Find where the given text appears and provide that cell's center as [x, y] coordinate. 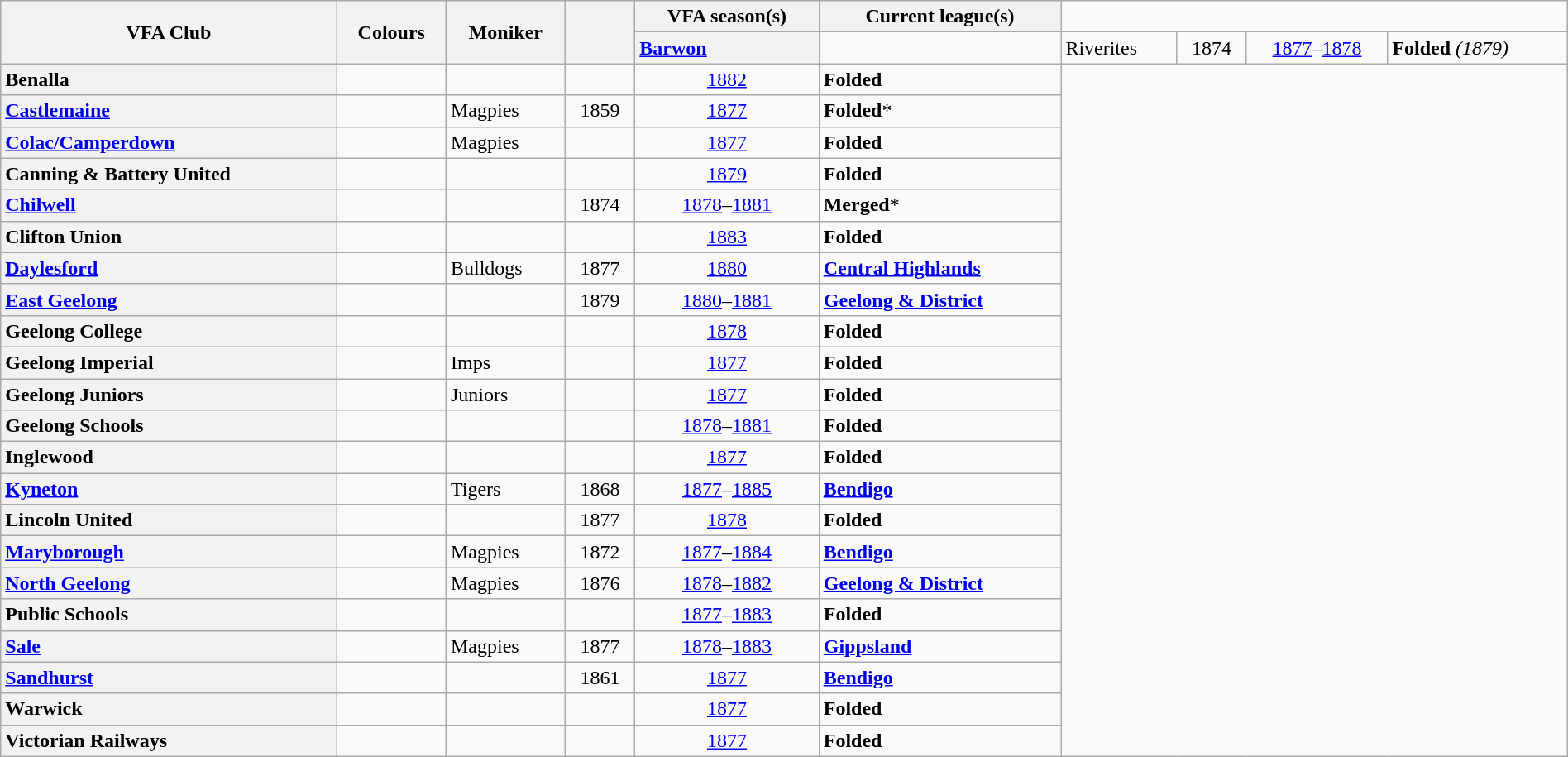
Public Schools [169, 615]
1868 [600, 489]
Geelong College [169, 331]
Gippsland [939, 646]
1859 [600, 111]
Bulldogs [505, 268]
Clifton Union [169, 237]
1877–1883 [727, 615]
1878–1882 [727, 583]
1880 [727, 268]
VFA Club [169, 32]
Sandhurst [169, 678]
Daylesford [169, 268]
Imps [505, 362]
Moniker [505, 32]
Sale [169, 646]
East Geelong [169, 299]
Canning & Battery United [169, 174]
1882 [727, 79]
1877–1884 [727, 552]
1878–1883 [727, 646]
Geelong Schools [169, 426]
Barwon [727, 48]
Current league(s) [939, 17]
1876 [600, 583]
VFA season(s) [727, 17]
1861 [600, 678]
Warwick [169, 709]
1877–1885 [727, 489]
1883 [727, 237]
Riverites [1119, 48]
Geelong Imperial [169, 362]
Juniors [505, 395]
Castlemaine [169, 111]
Tigers [505, 489]
Inglewood [169, 458]
Lincoln United [169, 520]
Folded* [939, 111]
Central Highlands [939, 268]
Victorian Railways [169, 740]
Colours [391, 32]
Kyneton [169, 489]
1877–1878 [1317, 48]
Benalla [169, 79]
Chilwell [169, 205]
Colac/Camperdown [169, 142]
Folded (1879) [1477, 48]
1872 [600, 552]
Geelong Juniors [169, 395]
1880–1881 [727, 299]
Merged* [939, 205]
North Geelong [169, 583]
Maryborough [169, 552]
